Return the (x, y) coordinate for the center point of the cell that contains the specified text.  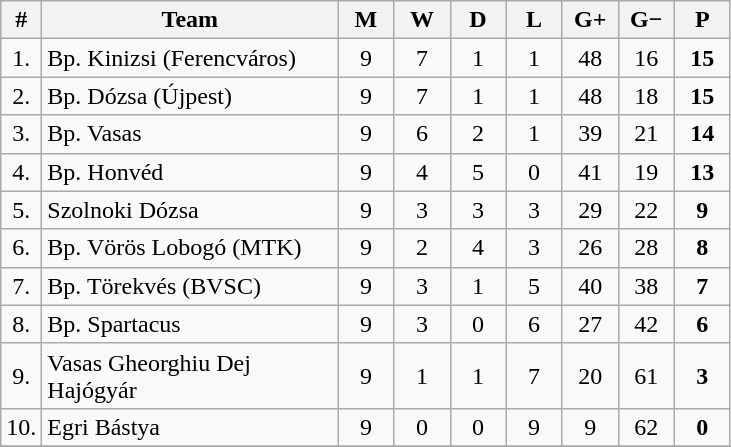
38 (646, 286)
2. (22, 96)
Bp. Honvéd (190, 172)
19 (646, 172)
27 (590, 324)
13 (702, 172)
8. (22, 324)
8 (702, 248)
Vasas Gheorghiu Dej Hajógyár (190, 376)
Szolnoki Dózsa (190, 210)
4. (22, 172)
Bp. Spartacus (190, 324)
40 (590, 286)
Bp. Kinizsi (Ferencváros) (190, 58)
Bp. Dózsa (Újpest) (190, 96)
16 (646, 58)
G− (646, 20)
42 (646, 324)
Team (190, 20)
14 (702, 134)
1. (22, 58)
20 (590, 376)
26 (590, 248)
3. (22, 134)
Bp. Törekvés (BVSC) (190, 286)
61 (646, 376)
10. (22, 427)
Egri Bástya (190, 427)
6. (22, 248)
L (534, 20)
W (422, 20)
39 (590, 134)
28 (646, 248)
G+ (590, 20)
18 (646, 96)
P (702, 20)
# (22, 20)
21 (646, 134)
D (478, 20)
Bp. Vörös Lobogó (MTK) (190, 248)
Bp. Vasas (190, 134)
7. (22, 286)
41 (590, 172)
62 (646, 427)
29 (590, 210)
9. (22, 376)
M (366, 20)
22 (646, 210)
5. (22, 210)
